Find where the given text appears and provide that cell's center as (x, y) coordinate. 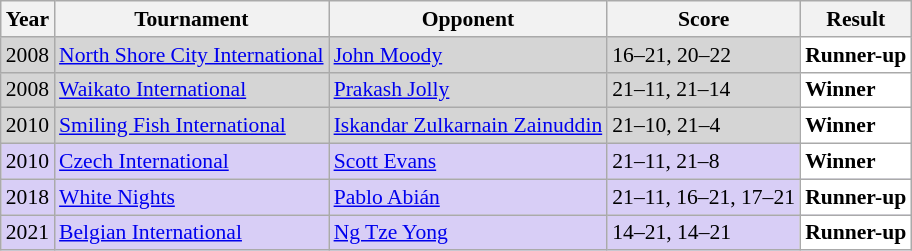
Iskandar Zulkarnain Zainuddin (468, 126)
Ng Tze Yong (468, 233)
21–11, 21–8 (704, 162)
Tournament (192, 19)
White Nights (192, 197)
Prakash Jolly (468, 90)
Smiling Fish International (192, 126)
2021 (28, 233)
Waikato International (192, 90)
North Shore City International (192, 55)
Score (704, 19)
Result (856, 19)
21–11, 16–21, 17–21 (704, 197)
14–21, 14–21 (704, 233)
Czech International (192, 162)
21–10, 21–4 (704, 126)
John Moody (468, 55)
Opponent (468, 19)
Belgian International (192, 233)
Pablo Abián (468, 197)
Year (28, 19)
2018 (28, 197)
21–11, 21–14 (704, 90)
16–21, 20–22 (704, 55)
Scott Evans (468, 162)
